Output the (x, y) coordinate of the center of the cell containing the given text.  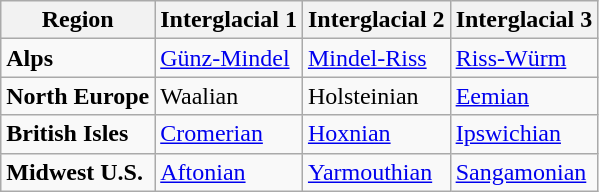
Waalian (229, 96)
Interglacial 2 (376, 20)
North Europe (78, 96)
Günz-Mindel (229, 58)
Hoxnian (376, 134)
Aftonian (229, 172)
British Isles (78, 134)
Region (78, 20)
Interglacial 1 (229, 20)
Alps (78, 58)
Cromerian (229, 134)
Yarmouthian (376, 172)
Midwest U.S. (78, 172)
Ipswichian (524, 134)
Sangamonian (524, 172)
Mindel-Riss (376, 58)
Eemian (524, 96)
Riss-Würm (524, 58)
Interglacial 3 (524, 20)
Holsteinian (376, 96)
